Return (X, Y) of the center of cell containing provided text 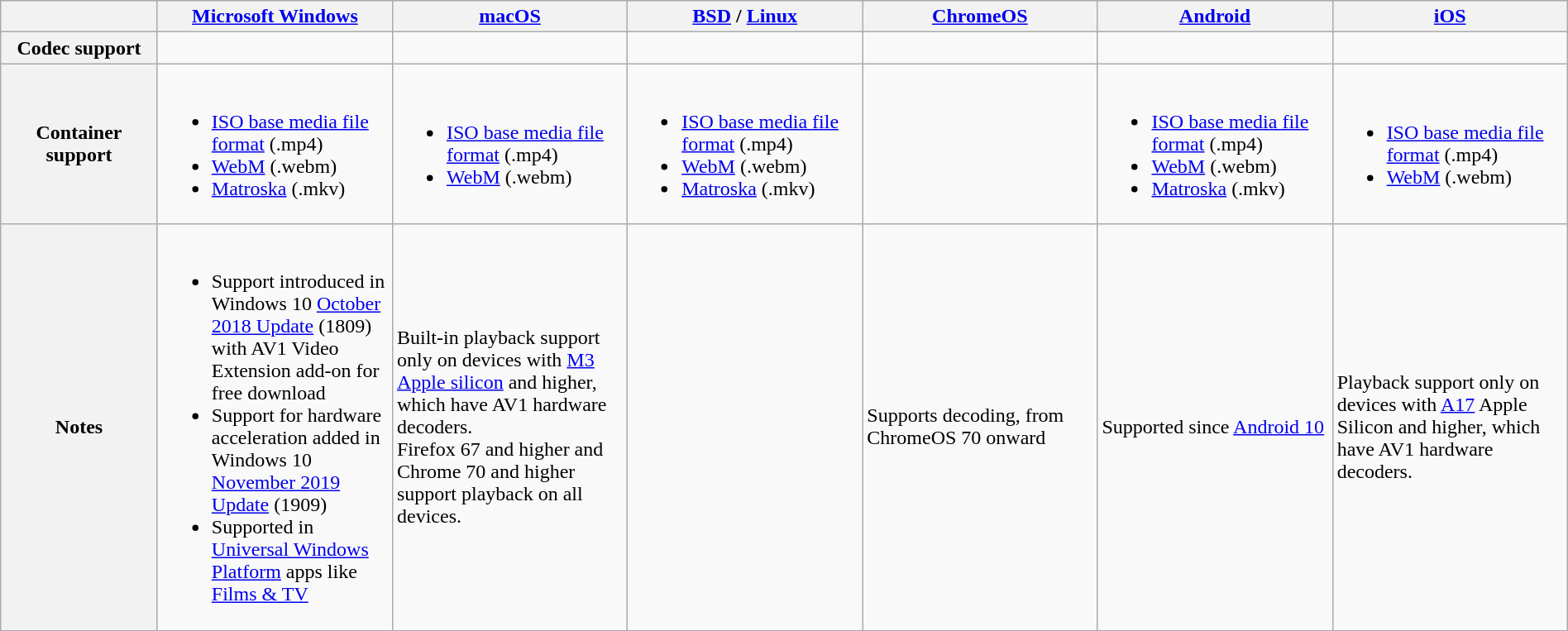
Android (1215, 17)
Codec support (79, 48)
ChromeOS (980, 17)
iOS (1450, 17)
Playback support only on devices with A17 Apple Silicon and higher, which have AV1 hardware decoders. (1450, 427)
Notes (79, 427)
BSD / Linux (745, 17)
Supported since Android 10 (1215, 427)
macOS (509, 17)
Container support (79, 144)
Microsoft Windows (275, 17)
Supports decoding, from ChromeOS 70 onward (980, 427)
